Identify which cell holds the provided text, then report its [X, Y] central coordinate. 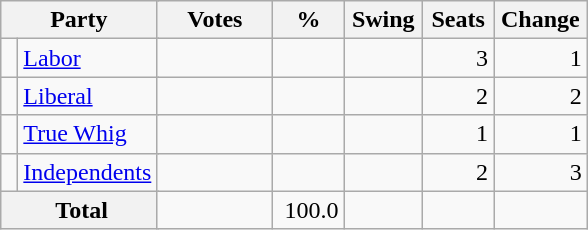
True Whig [88, 134]
Party [79, 20]
Votes [215, 20]
Swing [384, 20]
Total [79, 210]
% [308, 20]
Independents [88, 172]
100.0 [308, 210]
Change [541, 20]
Liberal [88, 96]
Labor [88, 58]
Seats [458, 20]
